From the cell containing the given text, extract its center point as (X, Y) coordinate. 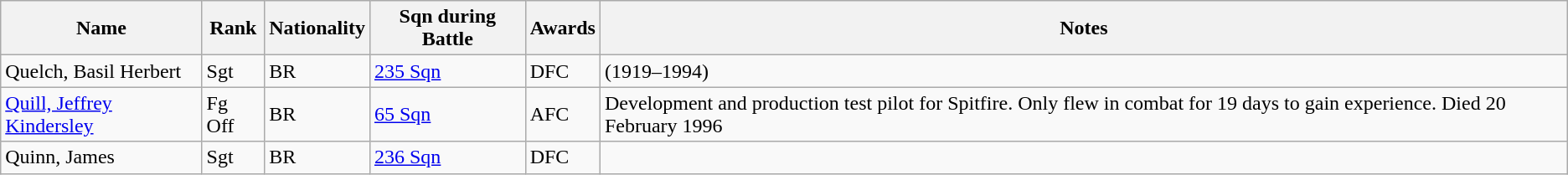
Awards (563, 28)
AFC (563, 114)
Rank (233, 28)
Development and production test pilot for Spitfire. Only flew in combat for 19 days to gain experience. Died 20 February 1996 (1084, 114)
235 Sqn (447, 71)
Fg Off (233, 114)
Quelch, Basil Herbert (101, 71)
236 Sqn (447, 157)
Sqn during Battle (447, 28)
(1919–1994) (1084, 71)
Quill, Jeffrey Kindersley (101, 114)
Quinn, James (101, 157)
65 Sqn (447, 114)
Name (101, 28)
Nationality (317, 28)
Notes (1084, 28)
